Identify which cell holds the provided text, then report its [x, y] central coordinate. 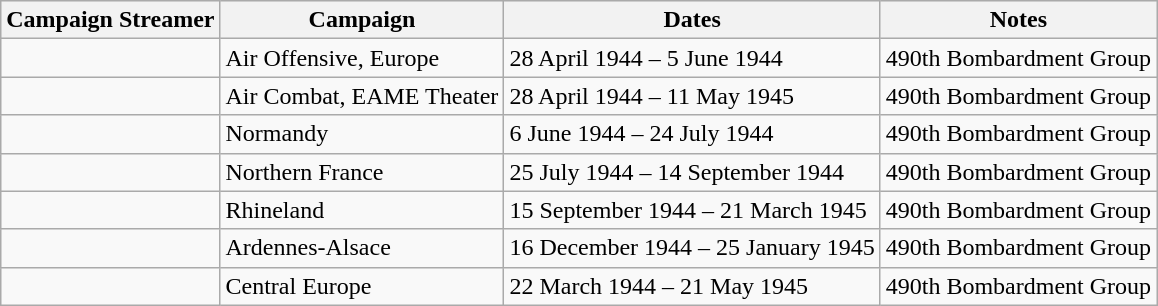
28 April 1944 – 11 May 1945 [692, 96]
16 December 1944 – 25 January 1945 [692, 248]
Normandy [362, 134]
Campaign [362, 20]
Central Europe [362, 286]
25 July 1944 – 14 September 1944 [692, 172]
Campaign Streamer [110, 20]
6 June 1944 – 24 July 1944 [692, 134]
Air Offensive, Europe [362, 58]
Dates [692, 20]
15 September 1944 – 21 March 1945 [692, 210]
Air Combat, EAME Theater [362, 96]
Notes [1018, 20]
Rhineland [362, 210]
28 April 1944 – 5 June 1944 [692, 58]
Northern France [362, 172]
Ardennes-Alsace [362, 248]
22 March 1944 – 21 May 1945 [692, 286]
